Find where the given text appears and provide that cell's center as [x, y] coordinate. 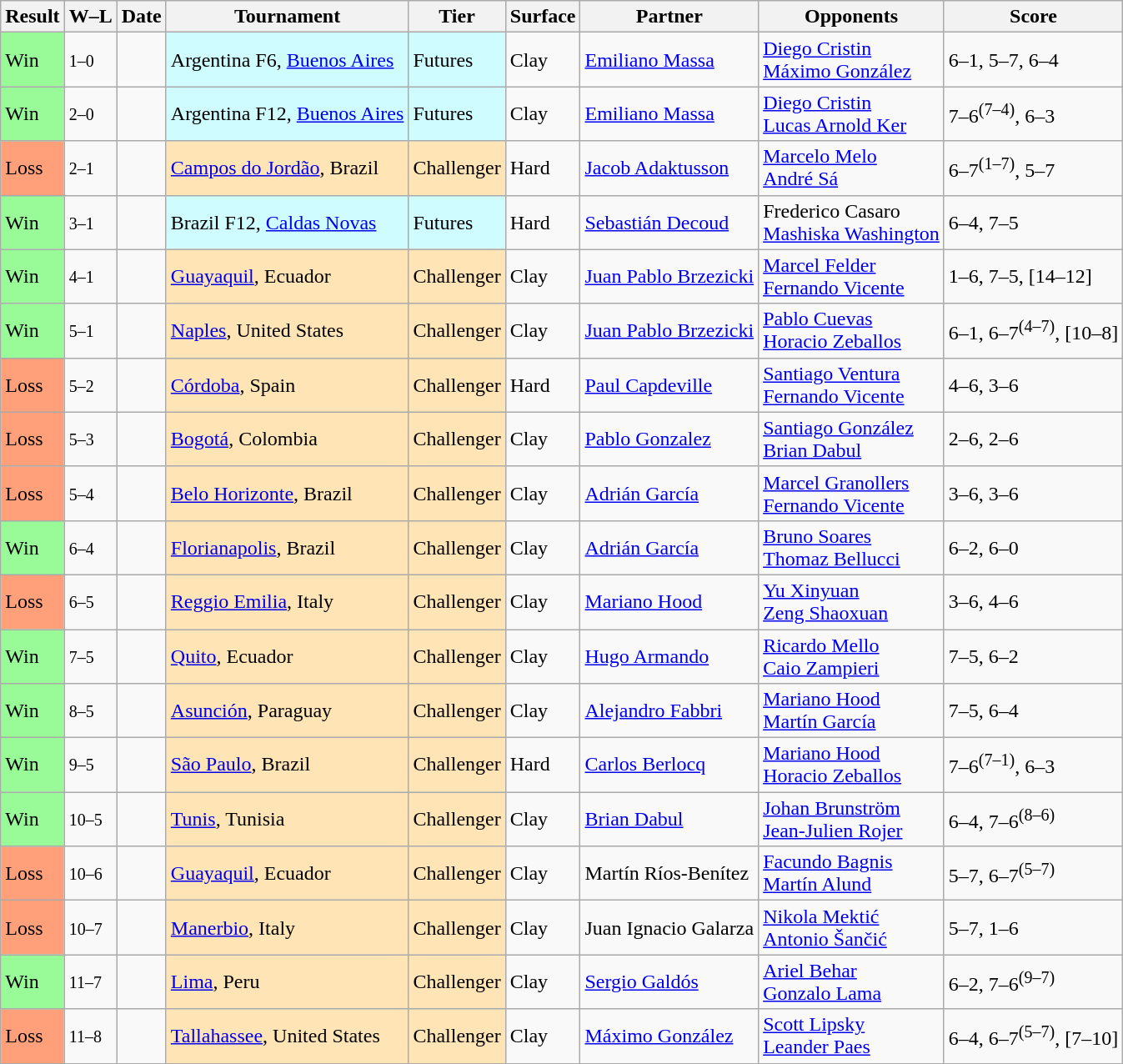
Mariano Hood Horacio Zeballos [852, 765]
São Paulo, Brazil [287, 765]
Pablo Cuevas Horacio Zeballos [852, 330]
Santiago Ventura Fernando Vicente [852, 385]
Date [142, 17]
3–1 [90, 222]
Marcel Granollers Fernando Vicente [852, 494]
6–4, 7–6(8–6) [1033, 819]
7–5, 6–4 [1033, 710]
Paul Capdeville [669, 385]
Tier [457, 17]
6–4 [90, 547]
10–6 [90, 874]
Diego Cristin Máximo González [852, 60]
5–3 [90, 439]
11–8 [90, 1036]
6–4, 6–7(5–7), [7–10] [1033, 1036]
7–5, 6–2 [1033, 655]
Brian Dabul [669, 819]
7–5 [90, 655]
Lima, Peru [287, 982]
Result [33, 17]
2–0 [90, 113]
Scott Lipsky Leander Paes [852, 1036]
Tournament [287, 17]
6–2, 6–0 [1033, 547]
Sergio Galdós [669, 982]
4–1 [90, 277]
9–5 [90, 765]
5–1 [90, 330]
Carlos Berlocq [669, 765]
11–7 [90, 982]
10–7 [90, 927]
1–0 [90, 60]
Jacob Adaktusson [669, 168]
Opponents [852, 17]
Score [1033, 17]
3–6, 3–6 [1033, 494]
10–5 [90, 819]
6–1, 5–7, 6–4 [1033, 60]
3–6, 4–6 [1033, 602]
8–5 [90, 710]
Florianapolis, Brazil [287, 547]
1–6, 7–5, [14–12] [1033, 277]
Naples, United States [287, 330]
5–7, 1–6 [1033, 927]
Pablo Gonzalez [669, 439]
Frederico Casaro Mashiska Washington [852, 222]
5–7, 6–7(5–7) [1033, 874]
Hugo Armando [669, 655]
Bogotá, Colombia [287, 439]
Johan Brunström Jean-Julien Rojer [852, 819]
Máximo González [669, 1036]
7–6(7–4), 6–3 [1033, 113]
6–4, 7–5 [1033, 222]
Belo Horizonte, Brazil [287, 494]
6–7(1–7), 5–7 [1033, 168]
2–1 [90, 168]
Tallahassee, United States [287, 1036]
5–4 [90, 494]
Surface [543, 17]
6–1, 6–7(4–7), [10–8] [1033, 330]
Tunis, Tunisia [287, 819]
Brazil F12, Caldas Novas [287, 222]
Partner [669, 17]
Bruno Soares Thomaz Bellucci [852, 547]
Asunción, Paraguay [287, 710]
5–2 [90, 385]
Nikola Mektić Antonio Šančić [852, 927]
Diego Cristin Lucas Arnold Ker [852, 113]
Alejandro Fabbri [669, 710]
Martín Ríos-Benítez [669, 874]
Mariano Hood [669, 602]
Facundo Bagnis Martín Alund [852, 874]
Ricardo Mello Caio Zampieri [852, 655]
7–6(7–1), 6–3 [1033, 765]
Marcelo Melo André Sá [852, 168]
Mariano Hood Martín García [852, 710]
Argentina F6, Buenos Aires [287, 60]
Reggio Emilia, Italy [287, 602]
Yu Xinyuan Zeng Shaoxuan [852, 602]
2–6, 2–6 [1033, 439]
4–6, 3–6 [1033, 385]
Manerbio, Italy [287, 927]
6–2, 7–6(9–7) [1033, 982]
W–L [90, 17]
Argentina F12, Buenos Aires [287, 113]
Quito, Ecuador [287, 655]
Santiago González Brian Dabul [852, 439]
Campos do Jordão, Brazil [287, 168]
6–5 [90, 602]
Juan Ignacio Galarza [669, 927]
Sebastián Decoud [669, 222]
Ariel Behar Gonzalo Lama [852, 982]
Córdoba, Spain [287, 385]
Marcel Felder Fernando Vicente [852, 277]
